Locate the cell with the specified text and output its [x, y] center coordinate. 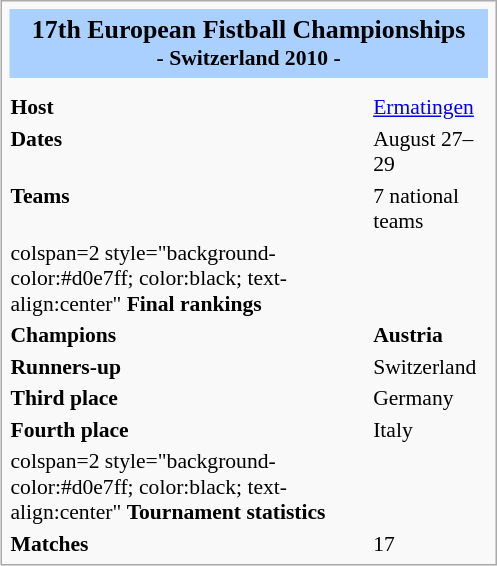
colspan=2 style="background-color:#d0e7ff; color:black; text-align:center" Tournament statistics [189, 486]
7 national teams [430, 208]
Runners-up [189, 366]
Teams [189, 208]
17 [430, 543]
Italy [430, 429]
colspan=2 style="background-color:#d0e7ff; color:black; text-align:center" Final rankings [189, 278]
Ermatingen [430, 106]
Champions [189, 334]
Fourth place [189, 429]
August 27–29 [430, 151]
17th European Fistball Championships - Switzerland 2010 - [248, 43]
Host [189, 106]
Matches [189, 543]
Dates [189, 151]
Germany [430, 397]
Third place [189, 397]
Switzerland [430, 366]
Austria [430, 334]
